From the cell containing the given text, extract its center point as [X, Y] coordinate. 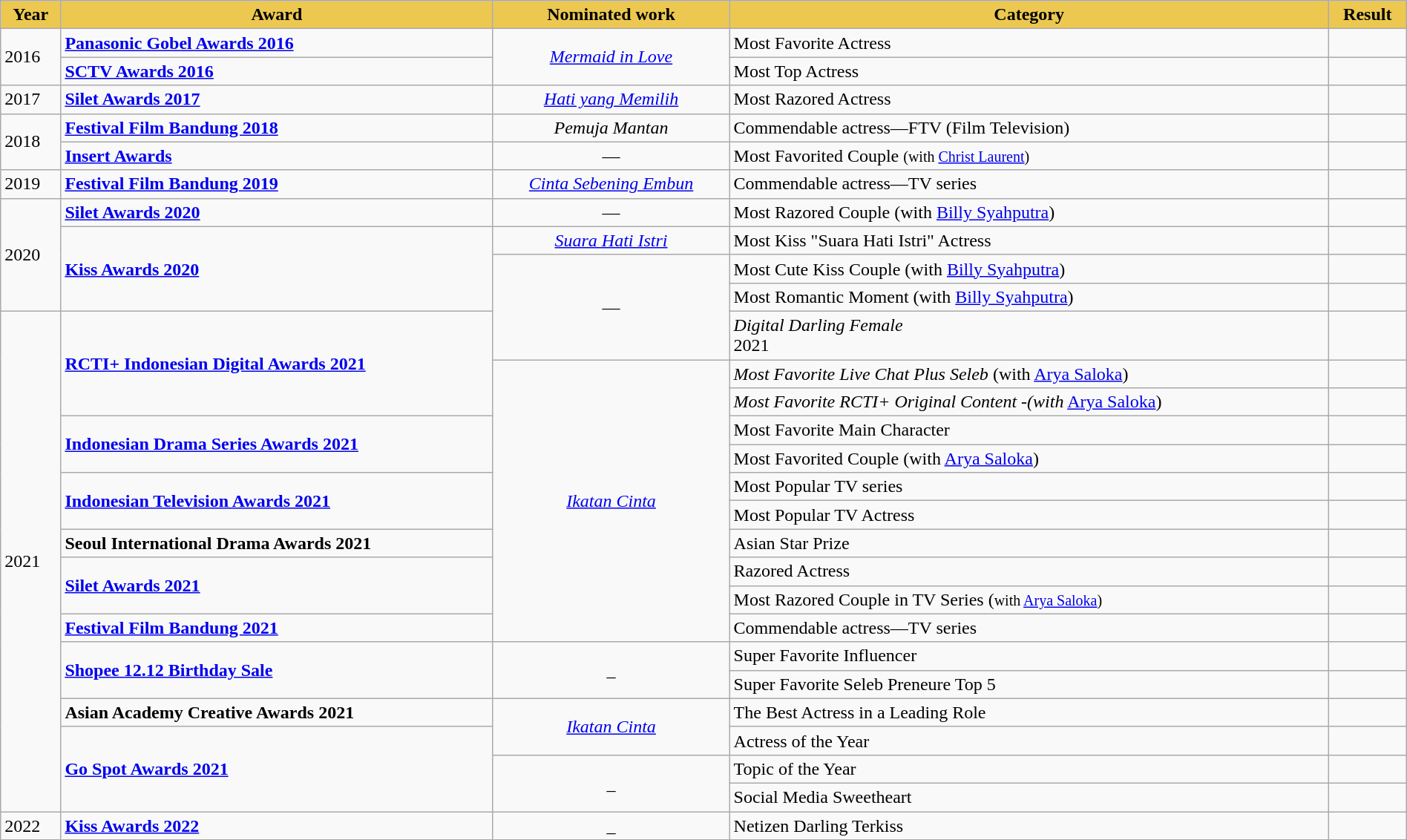
Silet Awards 2021 [277, 585]
Hati yang Memilih [611, 99]
Most Popular TV series [1029, 487]
Pemuja Mantan [611, 128]
Most Favorite Actress [1029, 43]
Festival Film Bandung 2021 [277, 628]
Most Favorite Main Character [1029, 430]
Nominated work [611, 15]
Most Razored Couple (with Billy Syahputra) [1029, 212]
Result [1367, 15]
Silet Awards 2020 [277, 212]
Indonesian Drama Series Awards 2021 [277, 444]
Most Popular TV Actress [1029, 515]
2021 [31, 561]
Insert Awards [277, 156]
Super Favorite Seleb Preneure Top 5 [1029, 684]
Digital Darling Female2021 [1029, 335]
Topic of the Year [1029, 769]
Most Cute Kiss Couple (with Billy Syahputra) [1029, 269]
RCTI+ Indonesian Digital Awards 2021 [277, 364]
Actress of the Year [1029, 741]
Super Favorite Influencer [1029, 656]
Panasonic Gobel Awards 2016 [277, 43]
2016 [31, 57]
Most Top Actress [1029, 71]
Year [31, 15]
Razored Actress [1029, 571]
Most Romantic Moment (with Billy Syahputra) [1029, 297]
Asian Star Prize [1029, 543]
Mermaid in Love [611, 57]
Festival Film Bandung 2019 [277, 184]
Most Favorited Couple (with Arya Saloka) [1029, 459]
Award [277, 15]
Category [1029, 15]
Cinta Sebening Embun [611, 184]
2022 [31, 826]
Social Media Sweetheart [1029, 797]
Indonesian Television Awards 2021 [277, 501]
Kiss Awards 2022 [277, 826]
Most Kiss "Suara Hati Istri" Actress [1029, 240]
Most Razored Couple in TV Series (with Arya Saloka) [1029, 600]
Silet Awards 2017 [277, 99]
Most Favorite RCTI+ Original Content -(with Arya Saloka) [1029, 402]
The Best Actress in a Leading Role [1029, 712]
Go Spot Awards 2021 [277, 769]
2017 [31, 99]
Suara Hati Istri [611, 240]
Asian Academy Creative Awards 2021 [277, 712]
2020 [31, 255]
Seoul International Drama Awards 2021 [277, 543]
2019 [31, 184]
Commendable actress—FTV (Film Television) [1029, 128]
2018 [31, 142]
Netizen Darling Terkiss [1029, 826]
Shopee 12.12 Birthday Sale [277, 670]
Most Razored Actress [1029, 99]
Festival Film Bandung 2018 [277, 128]
SCTV Awards 2016 [277, 71]
Most Favorited Couple (with Christ Laurent) [1029, 156]
Most Favorite Live Chat Plus Seleb (with Arya Saloka) [1029, 373]
Kiss Awards 2020 [277, 269]
